Pinpoint the cell where the given text exists, returning its (x, y) midpoint coordinate. 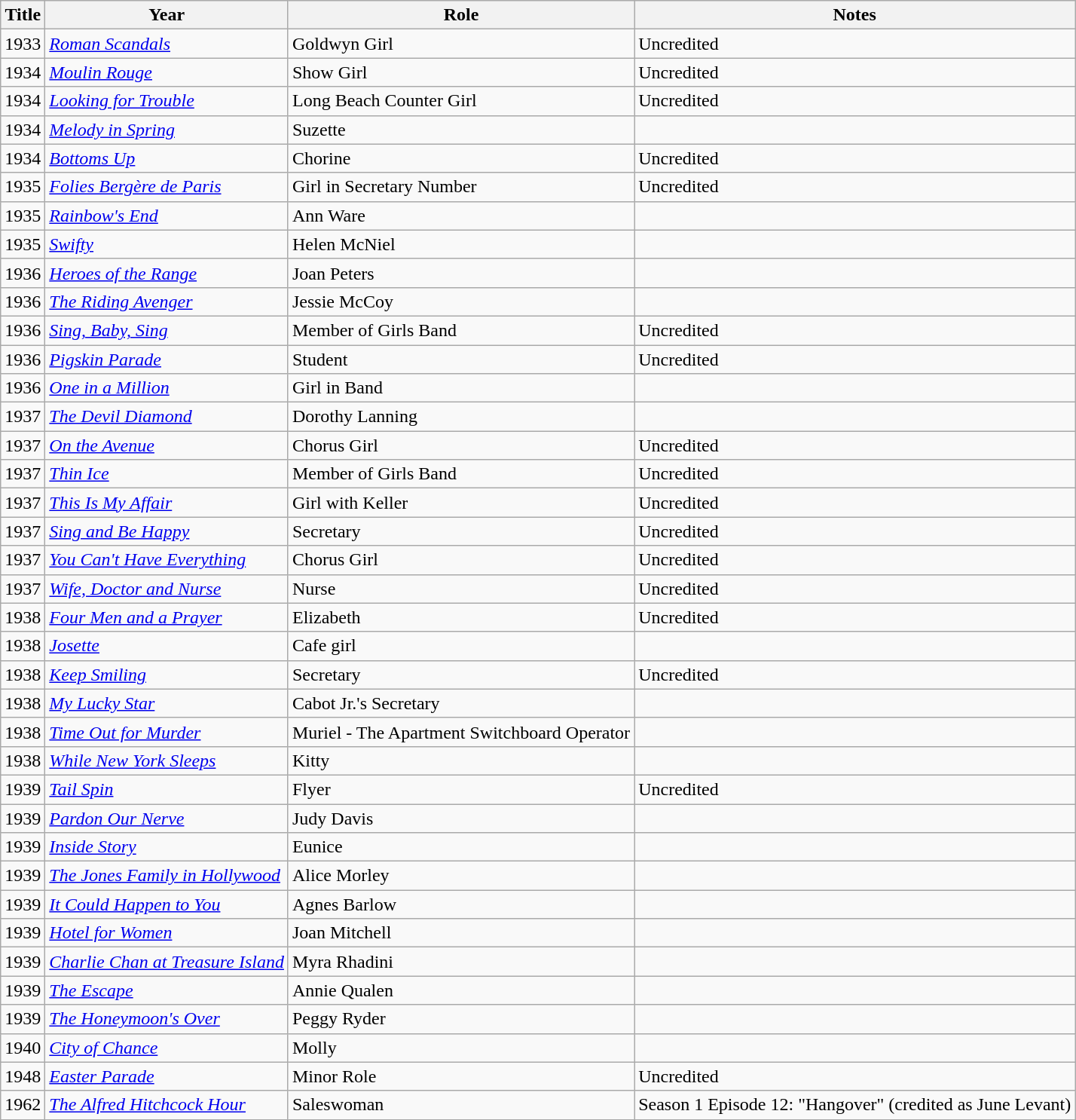
Dorothy Lanning (461, 417)
You Can't Have Everything (167, 560)
Notes (854, 15)
Wife, Doctor and Nurse (167, 589)
Joan Mitchell (461, 933)
Moulin Rouge (167, 72)
One in a Million (167, 388)
Girl with Keller (461, 503)
Sing and Be Happy (167, 531)
Girl in Band (461, 388)
Keep Smiling (167, 675)
Title (23, 15)
Cafe girl (461, 646)
Pigskin Parade (167, 360)
Annie Qualen (461, 990)
Folies Bergère de Paris (167, 187)
Charlie Chan at Treasure Island (167, 962)
This Is My Affair (167, 503)
Student (461, 360)
Minor Role (461, 1076)
Flyer (461, 789)
The Jones Family in Hollywood (167, 876)
Alice Morley (461, 876)
Swifty (167, 244)
Molly (461, 1048)
Cabot Jr.'s Secretary (461, 703)
1933 (23, 44)
The Honeymoon's Over (167, 1019)
The Escape (167, 990)
Joan Peters (461, 273)
Time Out for Murder (167, 732)
On the Avenue (167, 445)
It Could Happen to You (167, 904)
The Riding Avenger (167, 301)
Year (167, 15)
Inside Story (167, 847)
Jessie McCoy (461, 301)
City of Chance (167, 1048)
1948 (23, 1076)
Nurse (461, 589)
Hotel for Women (167, 933)
Agnes Barlow (461, 904)
While New York Sleeps (167, 760)
1940 (23, 1048)
Four Men and a Prayer (167, 617)
Easter Parade (167, 1076)
Long Beach Counter Girl (461, 101)
Suzette (461, 130)
Pardon Our Nerve (167, 818)
Roman Scandals (167, 44)
1962 (23, 1105)
Goldwyn Girl (461, 44)
Josette (167, 646)
Show Girl (461, 72)
Rainbow's End (167, 216)
Bottoms Up (167, 158)
Elizabeth (461, 617)
Myra Rhadini (461, 962)
Eunice (461, 847)
Helen McNiel (461, 244)
Ann Ware (461, 216)
Tail Spin (167, 789)
Role (461, 15)
Melody in Spring (167, 130)
Muriel - The Apartment Switchboard Operator (461, 732)
Thin Ice (167, 474)
The Devil Diamond (167, 417)
Peggy Ryder (461, 1019)
Kitty (461, 760)
Heroes of the Range (167, 273)
The Alfred Hitchcock Hour (167, 1105)
Chorine (461, 158)
Season 1 Episode 12: "Hangover" (credited as June Levant) (854, 1105)
My Lucky Star (167, 703)
Saleswoman (461, 1105)
Looking for Trouble (167, 101)
Sing, Baby, Sing (167, 330)
Judy Davis (461, 818)
Girl in Secretary Number (461, 187)
